Search for the cell housing the specified text and yield its (x, y) center coordinate. 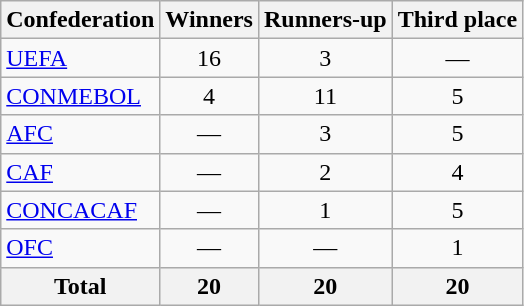
Winners (210, 20)
CONMEBOL (80, 96)
Total (80, 286)
CONCACAF (80, 210)
CAF (80, 172)
AFC (80, 134)
2 (325, 172)
UEFA (80, 58)
Runners-up (325, 20)
Third place (457, 20)
11 (325, 96)
OFC (80, 248)
16 (210, 58)
Confederation (80, 20)
